Identify which cell holds the provided text, then report its (X, Y) central coordinate. 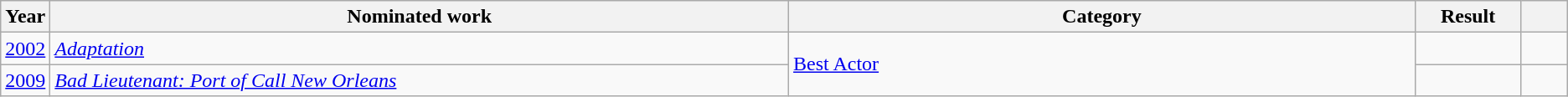
Best Actor (1102, 64)
2002 (25, 48)
2009 (25, 80)
Category (1102, 17)
Bad Lieutenant: Port of Call New Orleans (420, 80)
Year (25, 17)
Nominated work (420, 17)
Adaptation (420, 48)
Result (1467, 17)
